Return the [x, y] coordinate for the center point of the cell that contains the specified text.  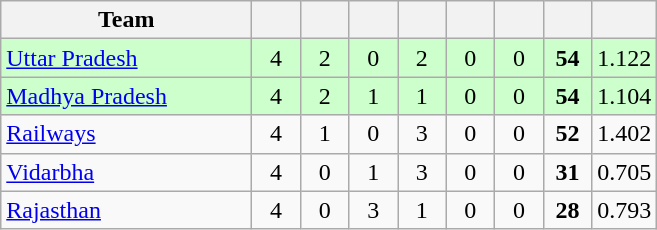
28 [568, 210]
0.793 [624, 210]
1.104 [624, 96]
Madhya Pradesh [126, 96]
0.705 [624, 172]
52 [568, 134]
1.122 [624, 58]
1.402 [624, 134]
Team [126, 20]
Uttar Pradesh [126, 58]
Rajasthan [126, 210]
31 [568, 172]
Vidarbha [126, 172]
Railways [126, 134]
